Determine the (X, Y) coordinate at the center of the cell enclosing the given text.  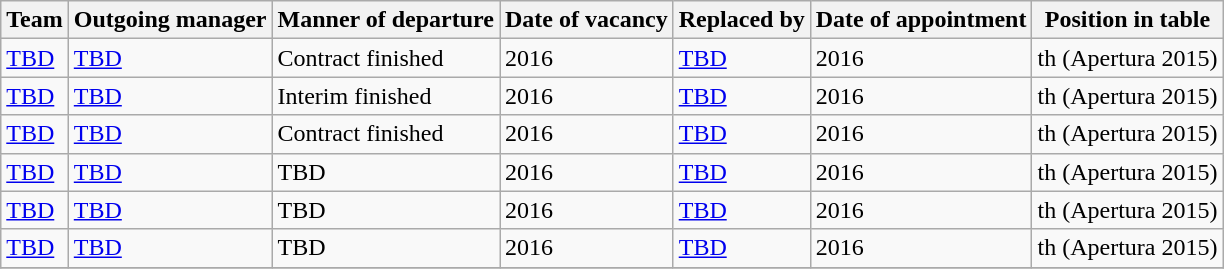
Position in table (1128, 20)
Team (35, 20)
Manner of departure (386, 20)
Date of appointment (921, 20)
Outgoing manager (170, 20)
Replaced by (742, 20)
Interim finished (386, 96)
Date of vacancy (587, 20)
